Provide the [X, Y] coordinate of the cell's center where the given text is located.  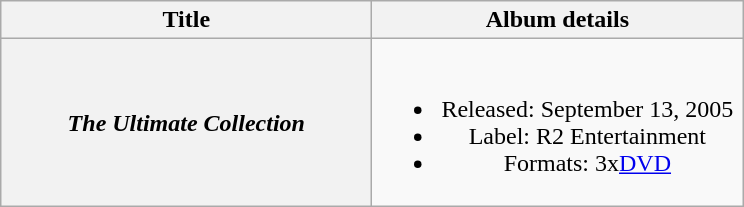
Album details [558, 20]
Released: September 13, 2005Label: R2 EntertainmentFormats: 3xDVD [558, 122]
The Ultimate Collection [186, 122]
Title [186, 20]
